Output the [x, y] coordinate of the center of the cell containing the given text.  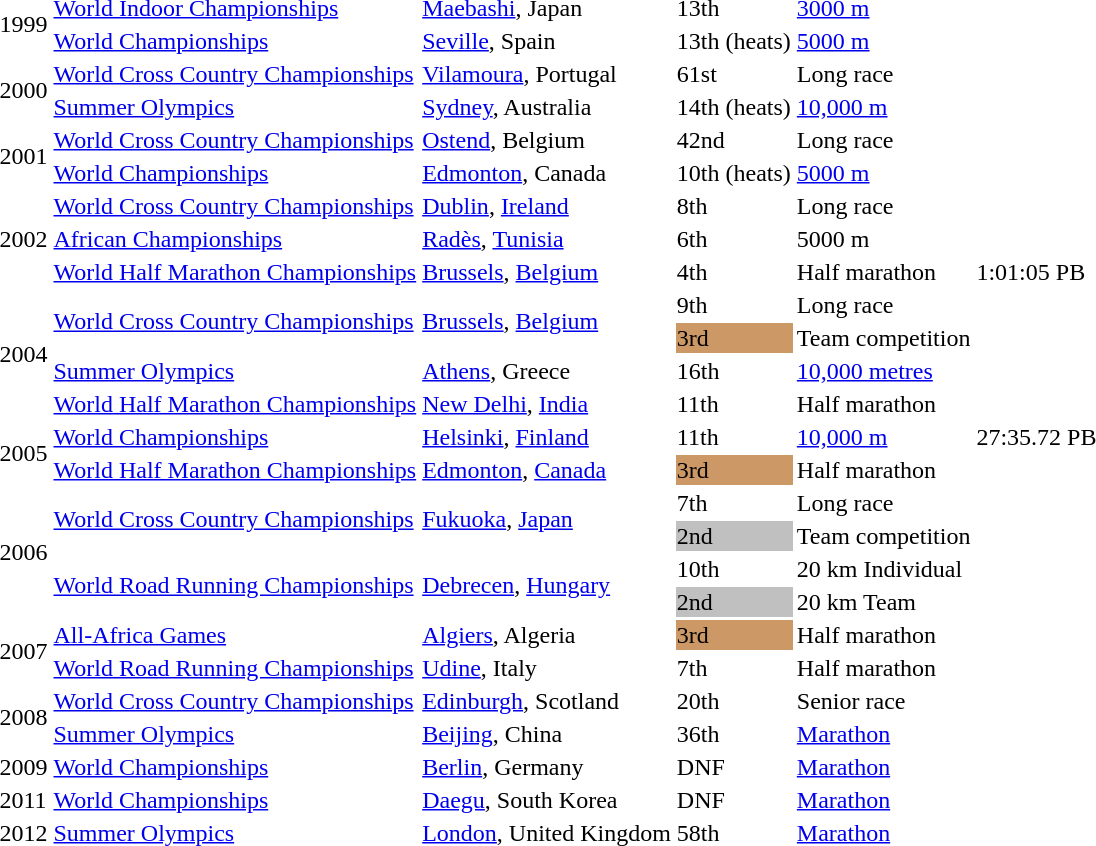
Beijing, China [547, 734]
16th [734, 371]
Seville, Spain [547, 41]
Algiers, Algeria [547, 635]
14th (heats) [734, 107]
10,000 metres [884, 371]
African Championships [235, 239]
Debrecen, Hungary [547, 586]
Edinburgh, Scotland [547, 701]
Dublin, Ireland [547, 206]
20 km Individual [884, 569]
Ostend, Belgium [547, 140]
36th [734, 734]
10th [734, 569]
61st [734, 74]
20th [734, 701]
8th [734, 206]
20 km Team [884, 602]
Athens, Greece [547, 371]
Radès, Tunisia [547, 239]
13th (heats) [734, 41]
All-Africa Games [235, 635]
New Delhi, India [547, 404]
Senior race [884, 701]
Fukuoka, Japan [547, 520]
Daegu, South Korea [547, 800]
42nd [734, 140]
Udine, Italy [547, 668]
9th [734, 305]
Helsinki, Finland [547, 437]
10th (heats) [734, 173]
Vilamoura, Portugal [547, 74]
Sydney, Australia [547, 107]
6th [734, 239]
Berlin, Germany [547, 767]
4th [734, 272]
